Return the [X, Y] coordinate for the center point of the cell that contains the specified text.  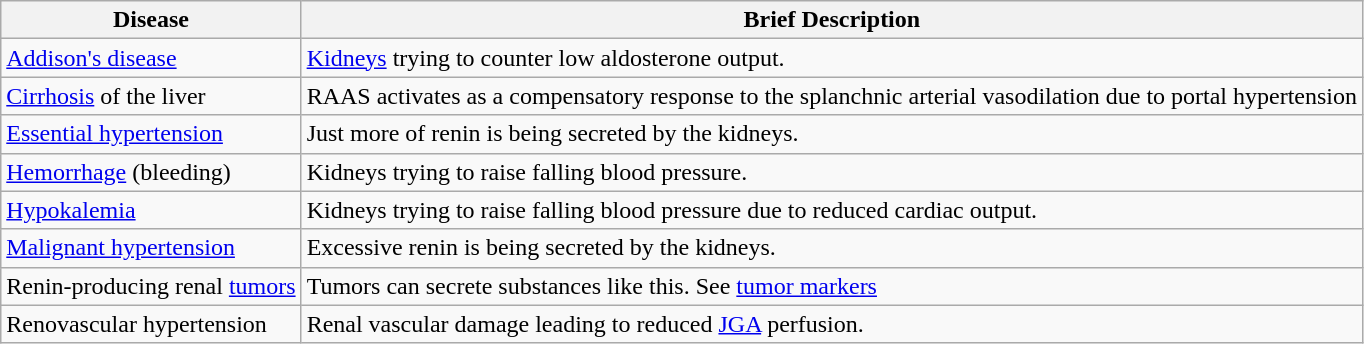
Hypokalemia [151, 210]
Disease [151, 20]
Malignant hypertension [151, 248]
Brief Description [832, 20]
Kidneys trying to raise falling blood pressure. [832, 172]
Renin-producing renal tumors [151, 286]
Hemorrhage (bleeding) [151, 172]
Addison's disease [151, 58]
Kidneys trying to raise falling blood pressure due to reduced cardiac output. [832, 210]
Renal vascular damage leading to reduced JGA perfusion. [832, 324]
Kidneys trying to counter low aldosterone output. [832, 58]
RAAS activates as a compensatory response to the splanchnic arterial vasodilation due to portal hypertension [832, 96]
Essential hypertension [151, 134]
Excessive renin is being secreted by the kidneys. [832, 248]
Tumors can secrete substances like this. See tumor markers [832, 286]
Renovascular hypertension [151, 324]
Just more of renin is being secreted by the kidneys. [832, 134]
Cirrhosis of the liver [151, 96]
